Capture the cell that displays the provided text and extract its (x, y) central coordinate. 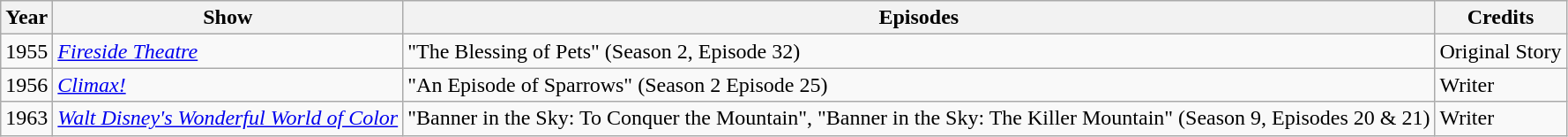
Credits (1501, 18)
Fireside Theatre (228, 51)
Original Story (1501, 51)
Show (228, 18)
"The Blessing of Pets" (Season 2, Episode 32) (919, 51)
1963 (26, 118)
Year (26, 18)
Climax! (228, 85)
1956 (26, 85)
Walt Disney's Wonderful World of Color (228, 118)
"An Episode of Sparrows" (Season 2 Episode 25) (919, 85)
"Banner in the Sky: To Conquer the Mountain", "Banner in the Sky: The Killer Mountain" (Season 9, Episodes 20 & 21) (919, 118)
1955 (26, 51)
Episodes (919, 18)
